Return [X, Y] of the center of cell containing provided text 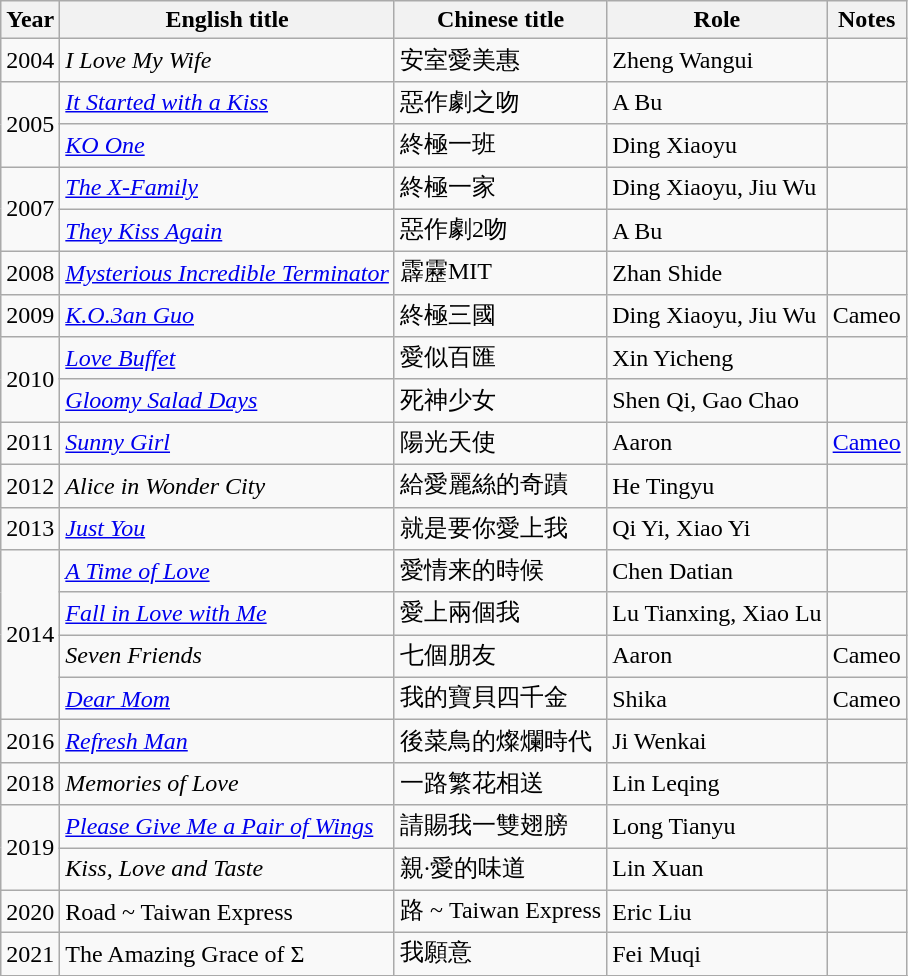
終極一班 [500, 146]
Dear Mom [228, 698]
2012 [30, 486]
Refresh Man [228, 742]
終極三國 [500, 316]
2005 [30, 124]
Xin Yicheng [717, 358]
They Kiss Again [228, 230]
Chen Datian [717, 572]
2010 [30, 380]
Year [30, 20]
Road ~ Taiwan Express [228, 912]
愛似百匯 [500, 358]
Sunny Girl [228, 444]
Lu Tianxing, Xiao Lu [717, 614]
一路繁花相送 [500, 784]
Just You [228, 528]
惡作劇2吻 [500, 230]
Role [717, 20]
陽光天使 [500, 444]
我的寶貝四千金 [500, 698]
Mysterious Incredible Terminator [228, 274]
2011 [30, 444]
安室愛美惠 [500, 60]
後菜鳥的燦爛時代 [500, 742]
就是要你愛上我 [500, 528]
Eric Liu [717, 912]
The X-Family [228, 188]
K.O.3an Guo [228, 316]
Chinese title [500, 20]
路 ~ Taiwan Express [500, 912]
Kiss, Love and Taste [228, 870]
2007 [30, 208]
It Started with a Kiss [228, 102]
2018 [30, 784]
KO One [228, 146]
Memories of Love [228, 784]
2016 [30, 742]
Notes [866, 20]
愛情来的時候 [500, 572]
給愛麗絲的奇蹟 [500, 486]
He Tingyu [717, 486]
Love Buffet [228, 358]
Alice in Wonder City [228, 486]
Seven Friends [228, 656]
Lin Leqing [717, 784]
Please Give Me a Pair of Wings [228, 826]
惡作劇之吻 [500, 102]
霹靂MIT [500, 274]
Gloomy Salad Days [228, 400]
2014 [30, 635]
A Time of Love [228, 572]
請賜我一雙翅膀 [500, 826]
2004 [30, 60]
2009 [30, 316]
親·愛的味道 [500, 870]
Fei Muqi [717, 954]
Zheng Wangui [717, 60]
Ji Wenkai [717, 742]
2019 [30, 848]
Zhan Shide [717, 274]
English title [228, 20]
2021 [30, 954]
Lin Xuan [717, 870]
Qi Yi, Xiao Yi [717, 528]
終極一家 [500, 188]
The Amazing Grace of Σ [228, 954]
2013 [30, 528]
2008 [30, 274]
I Love My Wife [228, 60]
Shika [717, 698]
死神少女 [500, 400]
我願意 [500, 954]
愛上兩個我 [500, 614]
七個朋友 [500, 656]
Ding Xiaoyu [717, 146]
Long Tianyu [717, 826]
2020 [30, 912]
Fall in Love with Me [228, 614]
Shen Qi, Gao Chao [717, 400]
